Output the [X, Y] coordinate of the center of the cell containing the given text.  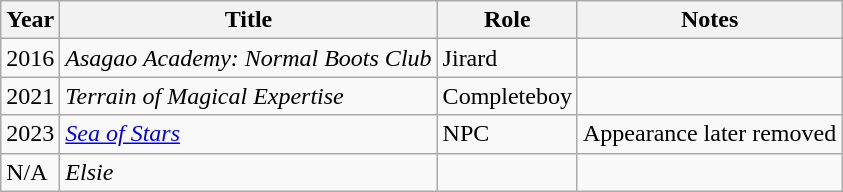
Jirard [507, 58]
Year [30, 20]
Elsie [248, 172]
Notes [709, 20]
N/A [30, 172]
Title [248, 20]
2021 [30, 96]
Terrain of Magical Expertise [248, 96]
Asagao Academy: Normal Boots Club [248, 58]
Role [507, 20]
NPC [507, 134]
2016 [30, 58]
Completeboy [507, 96]
Appearance later removed [709, 134]
Sea of Stars [248, 134]
2023 [30, 134]
